From the cell containing the given text, extract its center point as [x, y] coordinate. 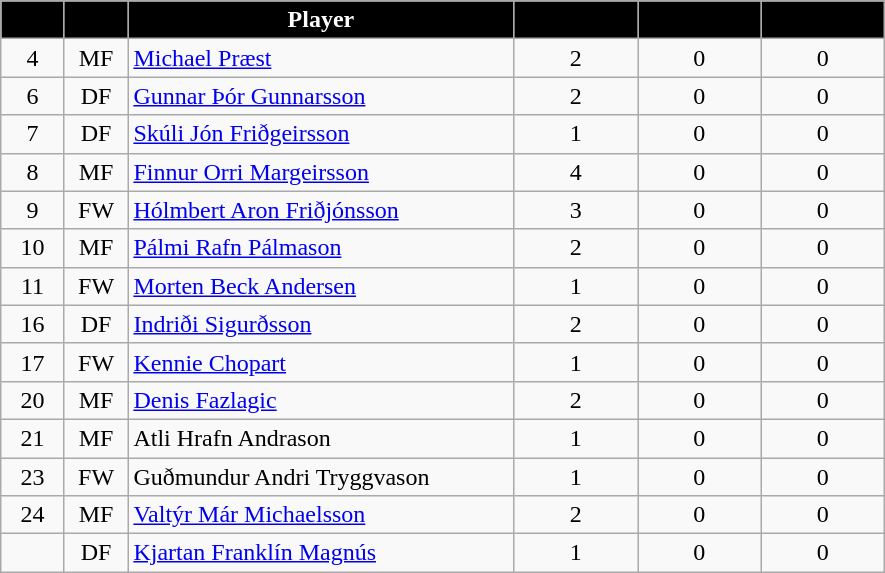
24 [33, 515]
Guðmundur Andri Tryggvason [321, 477]
Kennie Chopart [321, 362]
21 [33, 438]
8 [33, 172]
Hólmbert Aron Friðjónsson [321, 210]
Finnur Orri Margeirsson [321, 172]
Skúli Jón Friðgeirsson [321, 134]
Atli Hrafn Andrason [321, 438]
Player [321, 20]
11 [33, 286]
7 [33, 134]
Valtýr Már Michaelsson [321, 515]
17 [33, 362]
10 [33, 248]
Denis Fazlagic [321, 400]
Gunnar Þór Gunnarsson [321, 96]
3 [576, 210]
Pálmi Rafn Pálmason [321, 248]
9 [33, 210]
Morten Beck Andersen [321, 286]
Michael Præst [321, 58]
Indriði Sigurðsson [321, 324]
Kjartan Franklín Magnús [321, 553]
23 [33, 477]
16 [33, 324]
6 [33, 96]
20 [33, 400]
